Provide the (X, Y) coordinate of the cell's center where the given text is located.  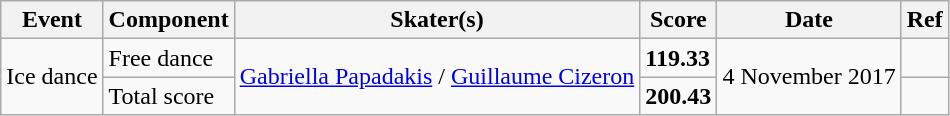
200.43 (678, 96)
Date (809, 20)
4 November 2017 (809, 77)
Score (678, 20)
119.33 (678, 58)
Ice dance (52, 77)
Component (168, 20)
Gabriella Papadakis / Guillaume Cizeron (437, 77)
Total score (168, 96)
Skater(s) (437, 20)
Ref (924, 20)
Free dance (168, 58)
Event (52, 20)
